Locate the cell with the specified text and output its [X, Y] center coordinate. 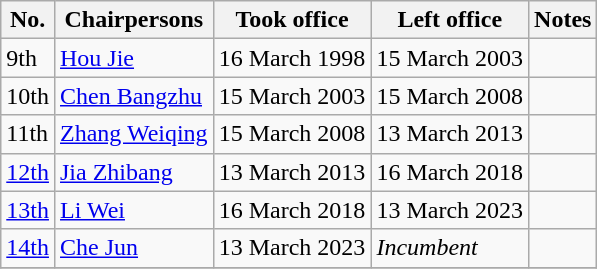
Left office [450, 20]
13th [28, 210]
Incumbent [450, 248]
Chairpersons [134, 20]
Li Wei [134, 210]
Che Jun [134, 248]
10th [28, 96]
9th [28, 58]
Notes [563, 20]
Jia Zhibang [134, 172]
No. [28, 20]
14th [28, 248]
12th [28, 172]
16 March 1998 [292, 58]
Took office [292, 20]
Zhang Weiqing [134, 134]
Hou Jie [134, 58]
11th [28, 134]
Chen Bangzhu [134, 96]
